Output the (x, y) coordinate of the center of the cell containing the given text.  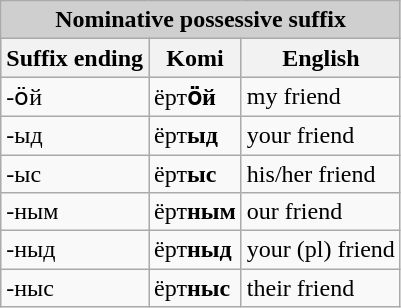
-ныс (75, 288)
his/her friend (320, 173)
-ыд (75, 135)
my friend (320, 97)
ёртным (196, 212)
ёртӧй (196, 97)
Komi (196, 58)
Nominative possessive suffix (201, 20)
ёртныд (196, 250)
their friend (320, 288)
-ным (75, 212)
ёртыд (196, 135)
-ныд (75, 250)
ёртыс (196, 173)
English (320, 58)
your friend (320, 135)
Suffix ending (75, 58)
your (pl) friend (320, 250)
our friend (320, 212)
-ыс (75, 173)
-ӧй (75, 97)
ёртныс (196, 288)
